Extract the [X, Y] coordinate from the center of the cell holding the provided text.  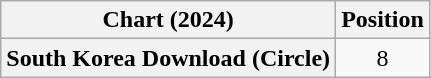
South Korea Download (Circle) [168, 58]
Position [383, 20]
Chart (2024) [168, 20]
8 [383, 58]
